Determine the (X, Y) coordinate at the center of the cell enclosing the given text.  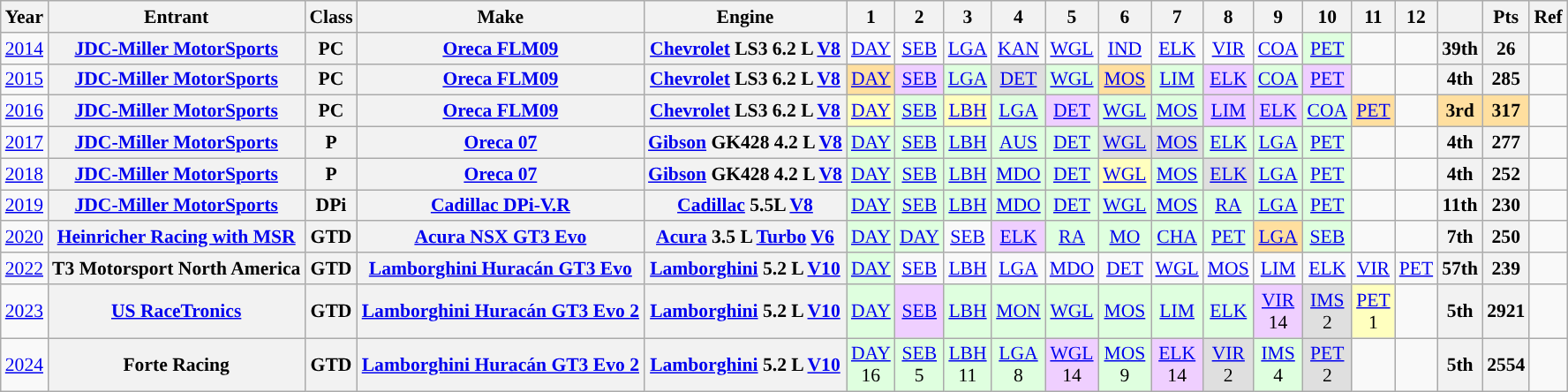
Make (501, 17)
9 (1278, 17)
3 (968, 17)
239 (1506, 268)
11th (1460, 206)
LGA8 (1019, 366)
MON (1019, 311)
KAN (1019, 49)
2016 (25, 111)
IND (1125, 49)
2019 (25, 206)
SEB5 (920, 366)
2554 (1506, 366)
7th (1460, 237)
2017 (25, 143)
285 (1506, 79)
3rd (1460, 111)
4 (1019, 17)
VIR14 (1278, 311)
8 (1229, 17)
277 (1506, 143)
T3 Motorsport North America (177, 268)
ELK14 (1178, 366)
2015 (25, 79)
252 (1506, 174)
2024 (25, 366)
IMS4 (1278, 366)
2921 (1506, 311)
2023 (25, 311)
5 (1072, 17)
IMS2 (1327, 311)
DAY16 (871, 366)
Pts (1506, 17)
Class (330, 17)
LBH11 (968, 366)
DPi (330, 206)
10 (1327, 17)
Cadillac 5.5L V8 (745, 206)
MO (1125, 237)
250 (1506, 237)
1 (871, 17)
AUS (1019, 143)
VIR2 (1229, 366)
57th (1460, 268)
2 (920, 17)
12 (1416, 17)
2018 (25, 174)
Acura 3.5 L Turbo V6 (745, 237)
317 (1506, 111)
Acura NSX GT3 Evo (501, 237)
230 (1506, 206)
Ref (1548, 17)
6 (1125, 17)
Entrant (177, 17)
Lamborghini Huracán GT3 Evo (501, 268)
PET2 (1327, 366)
2022 (25, 268)
Heinricher Racing with MSR (177, 237)
Forte Racing (177, 366)
11 (1374, 17)
2020 (25, 237)
39th (1460, 49)
Year (25, 17)
Cadillac DPi-V.R (501, 206)
WGL14 (1072, 366)
7 (1178, 17)
PET1 (1374, 311)
2014 (25, 49)
MOS9 (1125, 366)
CHA (1178, 237)
26 (1506, 49)
US RaceTronics (177, 311)
Engine (745, 17)
